Output the (x, y) coordinate of the center of the cell containing the given text.  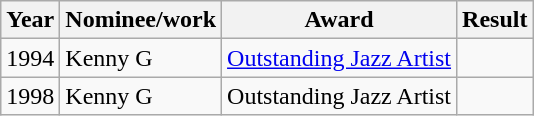
1994 (30, 58)
Year (30, 20)
Award (340, 20)
1998 (30, 96)
Nominee/work (141, 20)
Result (495, 20)
